Output the (x, y) coordinate of the center of the cell containing the given text.  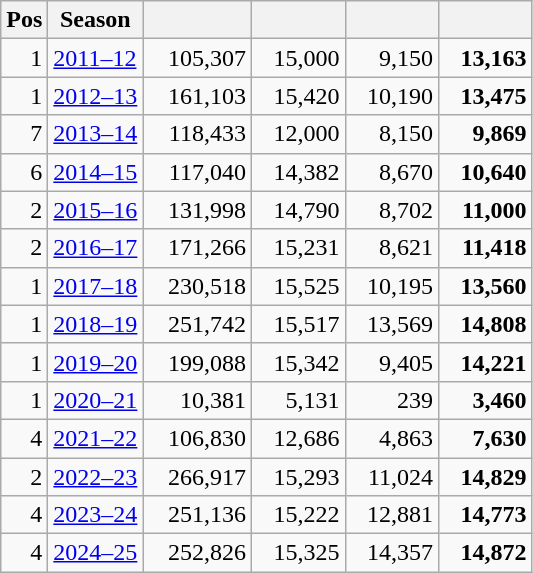
14,382 (298, 172)
7 (24, 134)
8,621 (392, 248)
2024–25 (96, 553)
9,150 (392, 58)
10,640 (486, 172)
118,433 (198, 134)
14,790 (298, 210)
171,266 (198, 248)
2020–21 (96, 400)
2012–13 (96, 96)
8,670 (392, 172)
230,518 (198, 286)
14,829 (486, 477)
15,000 (298, 58)
15,231 (298, 248)
2013–14 (96, 134)
251,136 (198, 515)
12,000 (298, 134)
11,024 (392, 477)
11,000 (486, 210)
2018–19 (96, 324)
14,221 (486, 362)
12,881 (392, 515)
251,742 (198, 324)
15,342 (298, 362)
2023–24 (96, 515)
2011–12 (96, 58)
7,630 (486, 438)
2019–20 (96, 362)
117,040 (198, 172)
15,325 (298, 553)
11,418 (486, 248)
2021–22 (96, 438)
2016–17 (96, 248)
131,998 (198, 210)
9,869 (486, 134)
14,872 (486, 553)
12,686 (298, 438)
15,420 (298, 96)
Pos (24, 20)
2017–18 (96, 286)
13,569 (392, 324)
252,826 (198, 553)
8,150 (392, 134)
14,773 (486, 515)
266,917 (198, 477)
10,195 (392, 286)
9,405 (392, 362)
8,702 (392, 210)
105,307 (198, 58)
2014–15 (96, 172)
15,517 (298, 324)
14,808 (486, 324)
2022–23 (96, 477)
2015–16 (96, 210)
199,088 (198, 362)
161,103 (198, 96)
13,560 (486, 286)
Season (96, 20)
15,293 (298, 477)
15,222 (298, 515)
3,460 (486, 400)
6 (24, 172)
13,475 (486, 96)
239 (392, 400)
10,190 (392, 96)
106,830 (198, 438)
13,163 (486, 58)
15,525 (298, 286)
10,381 (198, 400)
14,357 (392, 553)
5,131 (298, 400)
4,863 (392, 438)
